Pinpoint the cell where the given text exists, returning its (X, Y) midpoint coordinate. 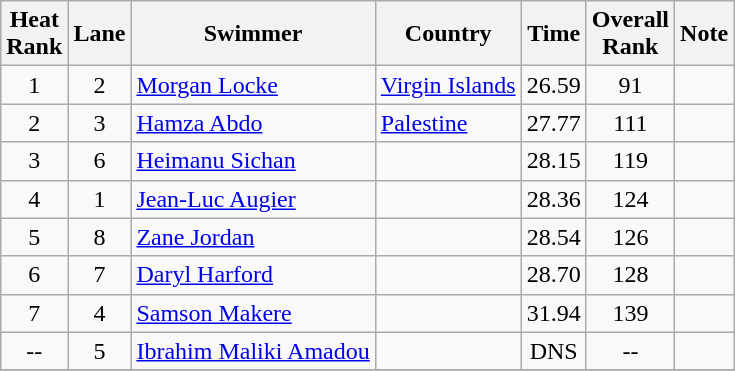
Note (704, 34)
126 (630, 237)
Zane Jordan (253, 237)
Swimmer (253, 34)
124 (630, 199)
Ibrahim Maliki Amadou (253, 351)
Time (554, 34)
Country (448, 34)
28.54 (554, 237)
128 (630, 275)
Hamza Abdo (253, 123)
28.15 (554, 161)
Samson Makere (253, 313)
26.59 (554, 85)
Daryl Harford (253, 275)
Heat Rank (34, 34)
Lane (100, 34)
Morgan Locke (253, 85)
111 (630, 123)
28.36 (554, 199)
91 (630, 85)
27.77 (554, 123)
Jean-Luc Augier (253, 199)
8 (100, 237)
31.94 (554, 313)
DNS (554, 351)
OverallRank (630, 34)
Heimanu Sichan (253, 161)
Palestine (448, 123)
28.70 (554, 275)
139 (630, 313)
119 (630, 161)
Virgin Islands (448, 85)
